Return [X, Y] of the center of cell containing provided text 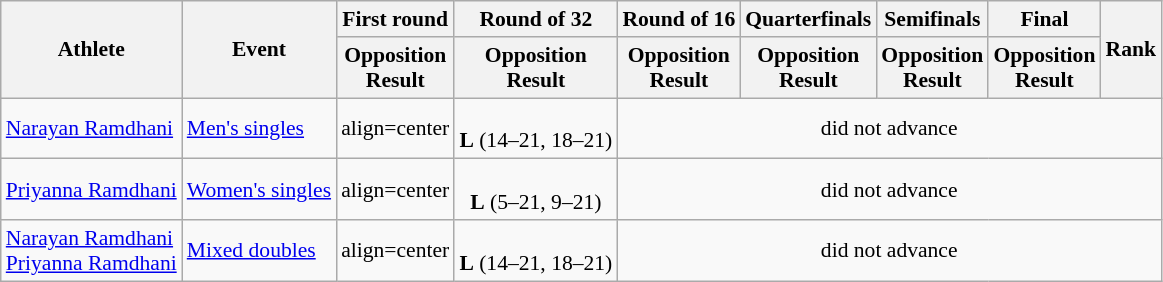
Round of 16 [678, 19]
Men's singles [259, 128]
Athlete [92, 50]
Round of 32 [536, 19]
Mixed doubles [259, 250]
Rank [1130, 50]
Women's singles [259, 190]
Quarterfinals [808, 19]
L (5–21, 9–21) [536, 190]
First round [395, 19]
Narayan RamdhaniPriyanna Ramdhani [92, 250]
Final [1044, 19]
Priyanna Ramdhani [92, 190]
Event [259, 50]
Semifinals [932, 19]
Narayan Ramdhani [92, 128]
